Detect which cell encompasses the target text, then output its [X, Y] center coordinate. 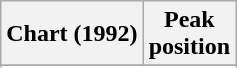
Chart (1992) [72, 34]
Peakposition [189, 34]
